Return [x, y] of the center of cell containing provided text 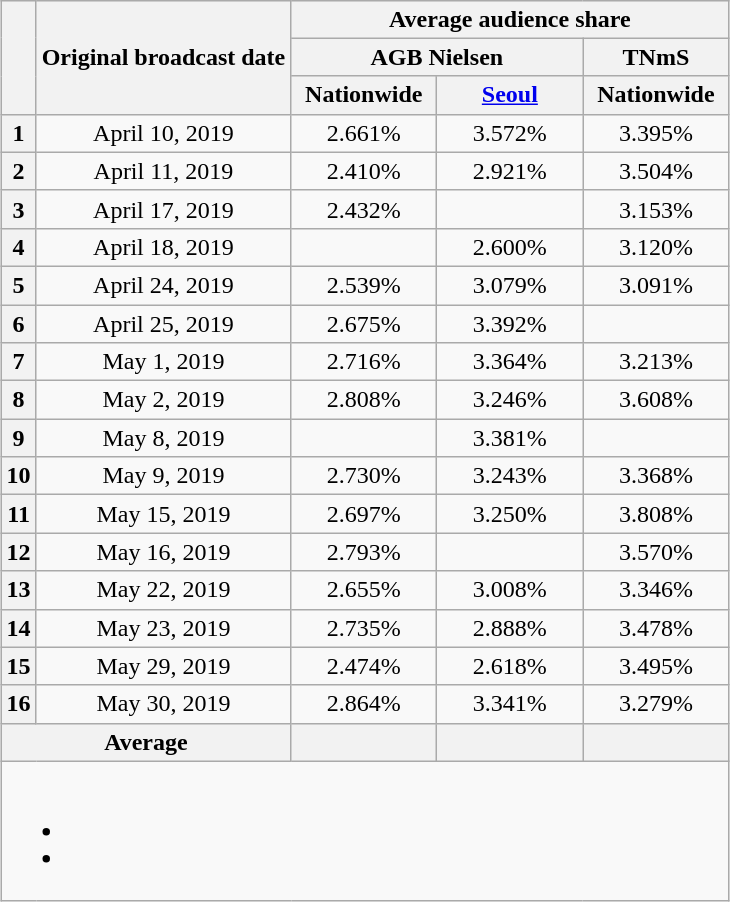
3.572% [510, 133]
3.364% [510, 362]
10 [18, 476]
3.008% [510, 590]
3.608% [656, 400]
May 29, 2019 [164, 666]
May 1, 2019 [164, 362]
2 [18, 171]
2.921% [510, 171]
3.243% [510, 476]
2.661% [364, 133]
2.432% [364, 209]
3.279% [656, 704]
2.655% [364, 590]
5 [18, 285]
1 [18, 133]
3.395% [656, 133]
Original broadcast date [164, 57]
AGB Nielsen [437, 57]
April 17, 2019 [164, 209]
8 [18, 400]
April 24, 2019 [164, 285]
2.675% [364, 323]
2.618% [510, 666]
2.474% [364, 666]
May 15, 2019 [164, 514]
3.495% [656, 666]
6 [18, 323]
2.697% [364, 514]
2.864% [364, 704]
2.539% [364, 285]
TNmS [656, 57]
15 [18, 666]
3.346% [656, 590]
3.368% [656, 476]
3.341% [510, 704]
3.246% [510, 400]
May 16, 2019 [164, 552]
7 [18, 362]
April 18, 2019 [164, 247]
11 [18, 514]
April 10, 2019 [164, 133]
12 [18, 552]
2.888% [510, 628]
Average audience share [510, 19]
3.079% [510, 285]
14 [18, 628]
May 2, 2019 [164, 400]
May 23, 2019 [164, 628]
May 30, 2019 [164, 704]
May 22, 2019 [164, 590]
3.120% [656, 247]
May 8, 2019 [164, 438]
April 11, 2019 [164, 171]
2.808% [364, 400]
2.410% [364, 171]
2.735% [364, 628]
3.091% [656, 285]
2.600% [510, 247]
3.570% [656, 552]
3.153% [656, 209]
Seoul [510, 95]
3.213% [656, 362]
3.250% [510, 514]
2.730% [364, 476]
4 [18, 247]
3 [18, 209]
April 25, 2019 [164, 323]
9 [18, 438]
3.381% [510, 438]
Average [146, 742]
13 [18, 590]
May 9, 2019 [164, 476]
3.478% [656, 628]
3.808% [656, 514]
2.793% [364, 552]
3.504% [656, 171]
16 [18, 704]
2.716% [364, 362]
3.392% [510, 323]
